Scan for the cell matching the given text and deliver its [x, y] coordinate at center. 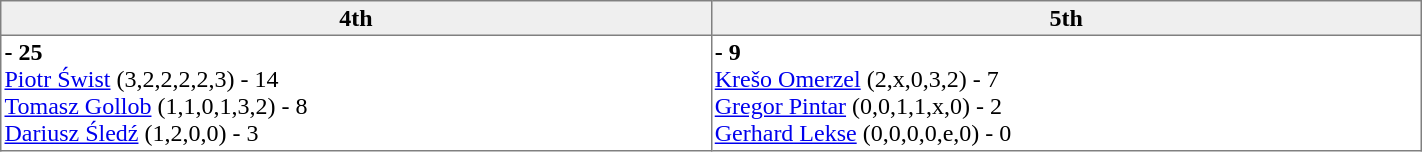
4th [356, 18]
- 9Krešo Omerzel (2,x,0,3,2) - 7Gregor Pintar (0,0,1,1,x,0) - 2Gerhard Lekse (0,0,0,0,e,0) - 0 [1066, 93]
- 25Piotr Świst (3,2,2,2,2,3) - 14Tomasz Gollob (1,1,0,1,3,2) - 8Dariusz Śledź (1,2,0,0) - 3 [356, 93]
5th [1066, 18]
